For the text-containing cell, return its midpoint in (x, y) coordinate format. 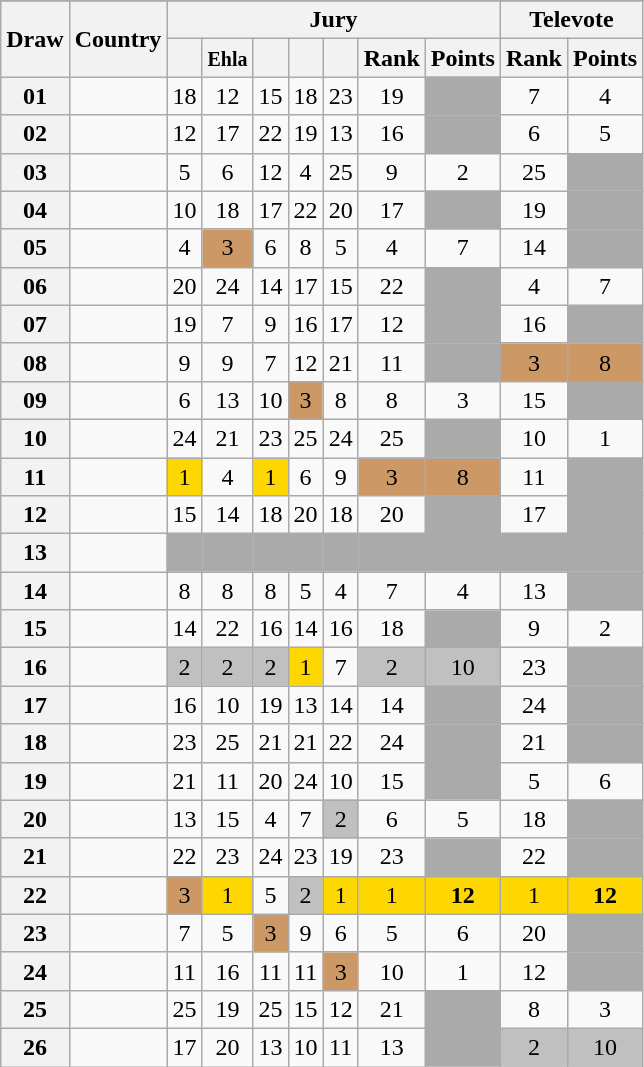
09 (35, 400)
Ehla (228, 58)
26 (35, 1047)
01 (35, 96)
07 (35, 324)
03 (35, 172)
04 (35, 210)
Jury (334, 20)
05 (35, 248)
Draw (35, 39)
Country (118, 39)
08 (35, 362)
Televote (571, 20)
06 (35, 286)
02 (35, 134)
